For the text-containing cell, return its midpoint in (x, y) coordinate format. 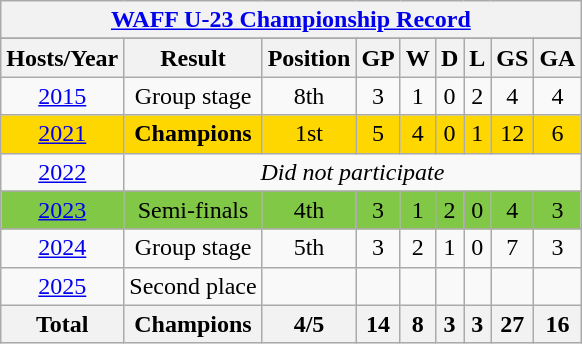
WAFF U-23 Championship Record (291, 20)
16 (558, 324)
Result (193, 58)
8 (418, 324)
2024 (62, 248)
GA (558, 58)
8th (309, 96)
GP (378, 58)
12 (512, 134)
Did not participate (352, 172)
W (418, 58)
7 (512, 248)
5 (378, 134)
2022 (62, 172)
27 (512, 324)
1st (309, 134)
14 (378, 324)
Position (309, 58)
6 (558, 134)
5th (309, 248)
2021 (62, 134)
2023 (62, 210)
L (478, 58)
Second place (193, 286)
2025 (62, 286)
4/5 (309, 324)
2015 (62, 96)
GS (512, 58)
Hosts/Year (62, 58)
4th (309, 210)
Semi-finals (193, 210)
D (449, 58)
Total (62, 324)
